Locate the cell with the specified text and output its (x, y) center coordinate. 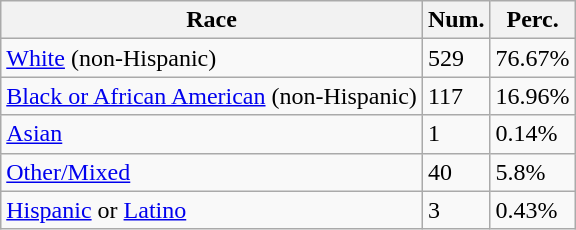
Num. (456, 20)
529 (456, 58)
White (non-Hispanic) (212, 58)
Perc. (532, 20)
76.67% (532, 58)
0.43% (532, 210)
5.8% (532, 172)
Race (212, 20)
117 (456, 96)
Hispanic or Latino (212, 210)
Other/Mixed (212, 172)
3 (456, 210)
Black or African American (non-Hispanic) (212, 96)
40 (456, 172)
1 (456, 134)
0.14% (532, 134)
16.96% (532, 96)
Asian (212, 134)
